Determine the (x, y) coordinate at the center of the cell enclosing the given text.  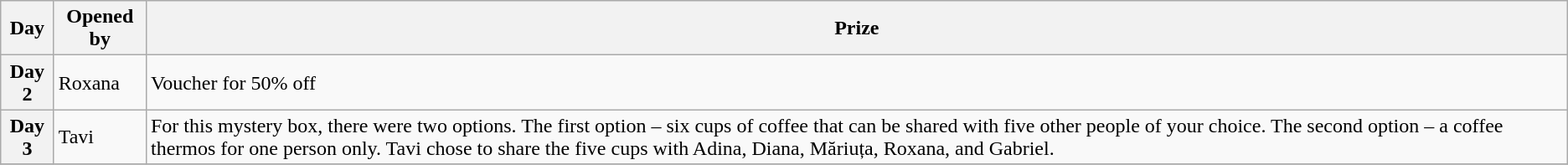
Tavi (100, 137)
Day (27, 28)
Day 2 (27, 82)
Voucher for 50% off (856, 82)
Roxana (100, 82)
Prize (856, 28)
Day 3 (27, 137)
Opened by (100, 28)
